Find where the given text appears and provide that cell's center as [X, Y] coordinate. 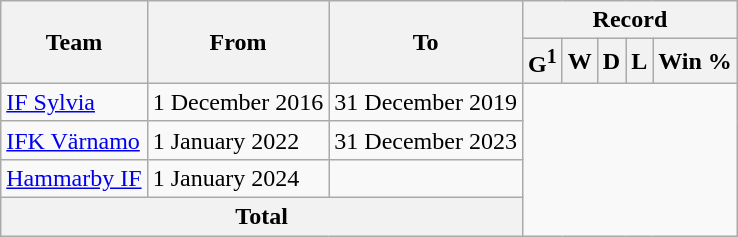
IF Sylvia [74, 102]
L [640, 62]
1 December 2016 [238, 102]
Hammarby IF [74, 178]
G1 [542, 62]
IFK Värnamo [74, 140]
Record [630, 20]
Team [74, 42]
From [238, 42]
D [611, 62]
31 December 2023 [426, 140]
1 January 2022 [238, 140]
1 January 2024 [238, 178]
Total [262, 217]
31 December 2019 [426, 102]
To [426, 42]
Win % [696, 62]
W [580, 62]
